For the text-containing cell, return its midpoint in (x, y) coordinate format. 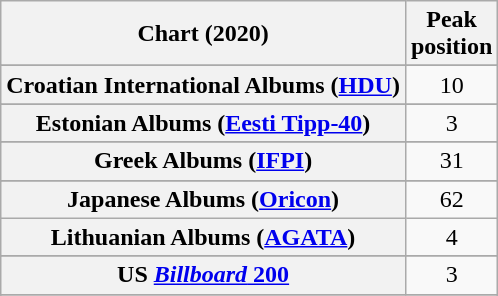
Greek Albums (IFPI) (204, 161)
62 (451, 199)
Lithuanian Albums (AGATA) (204, 237)
Chart (2020) (204, 34)
Croatian International Albums (HDU) (204, 85)
Japanese Albums (Oricon) (204, 199)
Estonian Albums (Eesti Tipp-40) (204, 123)
Peakposition (451, 34)
US Billboard 200 (204, 275)
4 (451, 237)
10 (451, 85)
31 (451, 161)
